Identify which cell holds the provided text, then report its [X, Y] central coordinate. 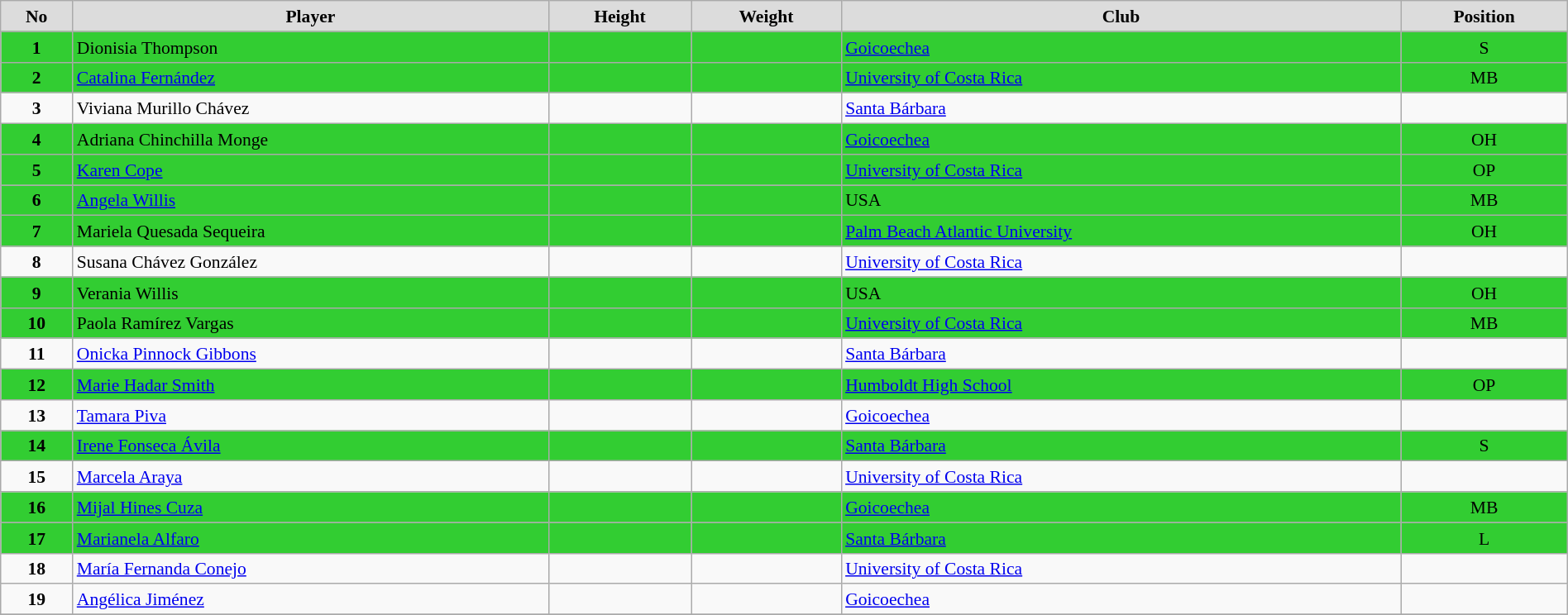
9 [36, 293]
Irene Fonseca Ávila [311, 445]
Palm Beach Atlantic University [1121, 231]
19 [36, 598]
María Fernanda Conejo [311, 569]
16 [36, 508]
Paola Ramírez Vargas [311, 322]
2 [36, 78]
15 [36, 476]
12 [36, 384]
Humboldt High School [1121, 384]
Verania Willis [311, 293]
Position [1484, 17]
14 [36, 445]
Angela Willis [311, 200]
Adriana Chinchilla Monge [311, 139]
Susana Chávez González [311, 261]
13 [36, 415]
Tamara Piva [311, 415]
8 [36, 261]
Dionisia Thompson [311, 46]
17 [36, 537]
Onicka Pinnock Gibbons [311, 354]
Player [311, 17]
Club [1121, 17]
Mariela Quesada Sequeira [311, 231]
Mijal Hines Cuza [311, 508]
Viviana Murillo Chávez [311, 107]
6 [36, 200]
4 [36, 139]
Marianela Alfaro [311, 537]
Marcela Araya [311, 476]
No [36, 17]
5 [36, 169]
7 [36, 231]
Angélica Jiménez [311, 598]
3 [36, 107]
Height [620, 17]
Catalina Fernández [311, 78]
1 [36, 46]
L [1484, 537]
11 [36, 354]
10 [36, 322]
Weight [766, 17]
18 [36, 569]
Karen Cope [311, 169]
Marie Hadar Smith [311, 384]
